Detect which cell encompasses the target text, then output its [X, Y] center coordinate. 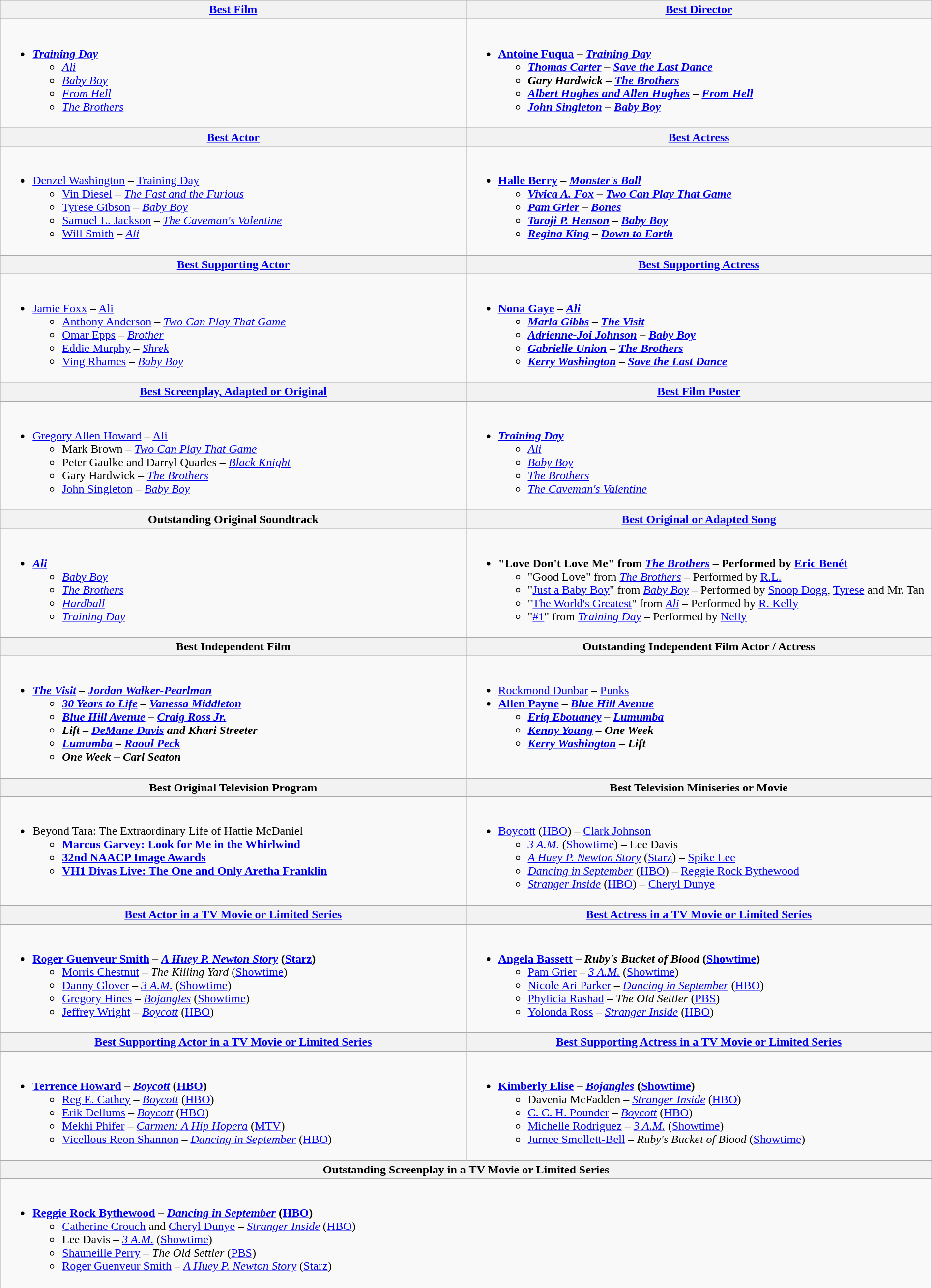
Outstanding Independent Film Actor / Actress [699, 646]
Best Actor in a TV Movie or Limited Series [233, 915]
Best Supporting Actor [233, 264]
Best Screenplay, Adapted or Original [233, 392]
Best Original or Adapted Song [699, 519]
Nona Gaye – AliMarla Gibbs – The VisitAdrienne-Joi Johnson – Baby BoyGabrielle Union – The BrothersKerry Washington – Save the Last Dance [699, 328]
Rockmond Dunbar – PunksAllen Payne – Blue Hill AvenueEriq Ebouaney – LumumbaKenny Young – One WeekKerry Washington – Lift [699, 717]
Best Original Television Program [233, 787]
Best Film [233, 10]
Best Actress in a TV Movie or Limited Series [699, 915]
Outstanding Original Soundtrack [233, 519]
Best Supporting Actress in a TV Movie or Limited Series [699, 1042]
Outstanding Screenplay in a TV Movie or Limited Series [466, 1170]
Training DayAliBaby BoyFrom HellThe Brothers [233, 74]
AliBaby BoyThe BrothersHardballTraining Day [233, 583]
Best Actor [233, 137]
Best Supporting Actress [699, 264]
Training DayAliBaby BoyThe BrothersThe Caveman's Valentine [699, 455]
Best Actress [699, 137]
Best Supporting Actor in a TV Movie or Limited Series [233, 1042]
Best Independent Film [233, 646]
Best Film Poster [699, 392]
Best Director [699, 10]
Jamie Foxx – AliAnthony Anderson – Two Can Play That GameOmar Epps – BrotherEddie Murphy – ShrekVing Rhames – Baby Boy [233, 328]
Halle Berry – Monster's BallVivica A. Fox – Two Can Play That GamePam Grier – BonesTaraji P. Henson – Baby BoyRegina King – Down to Earth [699, 201]
Best Television Miniseries or Movie [699, 787]
